For the text-containing cell, return its midpoint in (x, y) coordinate format. 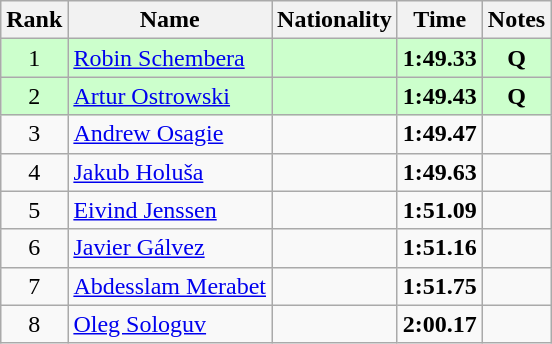
5 (34, 210)
1 (34, 58)
Robin Schembera (170, 58)
1:49.33 (440, 58)
1:49.43 (440, 96)
1:51.16 (440, 248)
1:49.63 (440, 172)
Andrew Osagie (170, 134)
3 (34, 134)
Oleg Sologuv (170, 324)
Javier Gálvez (170, 248)
6 (34, 248)
Notes (516, 20)
1:49.47 (440, 134)
Jakub Holuša (170, 172)
Name (170, 20)
1:51.75 (440, 286)
2 (34, 96)
7 (34, 286)
Nationality (335, 20)
1:51.09 (440, 210)
Artur Ostrowski (170, 96)
Eivind Jenssen (170, 210)
Abdesslam Merabet (170, 286)
Time (440, 20)
Rank (34, 20)
8 (34, 324)
2:00.17 (440, 324)
4 (34, 172)
